Search for the cell housing the specified text and yield its [X, Y] center coordinate. 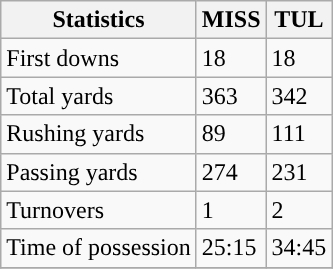
Passing yards [99, 172]
Total yards [99, 96]
Statistics [99, 20]
231 [299, 172]
1 [231, 210]
342 [299, 96]
25:15 [231, 248]
34:45 [299, 248]
274 [231, 172]
111 [299, 134]
Time of possession [99, 248]
2 [299, 210]
TUL [299, 20]
First downs [99, 58]
MISS [231, 20]
Turnovers [99, 210]
363 [231, 96]
Rushing yards [99, 134]
89 [231, 134]
